From the cell containing the given text, extract its center point as [X, Y] coordinate. 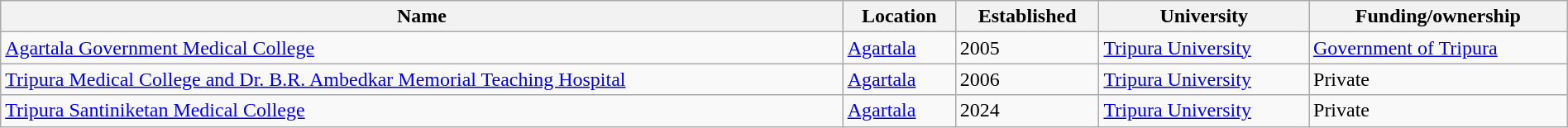
Government of Tripura [1437, 48]
Tripura Santiniketan Medical College [422, 111]
2024 [1027, 111]
Funding/ownership [1437, 17]
Tripura Medical College and Dr. B.R. Ambedkar Memorial Teaching Hospital [422, 79]
Established [1027, 17]
2005 [1027, 48]
2006 [1027, 79]
Name [422, 17]
University [1204, 17]
Agartala Government Medical College [422, 48]
Location [899, 17]
